Scan for the cell matching the given text and deliver its [X, Y] coordinate at center. 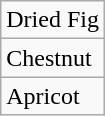
Chestnut [53, 58]
Apricot [53, 96]
Dried Fig [53, 20]
